Identify which cell holds the provided text, then report its (X, Y) central coordinate. 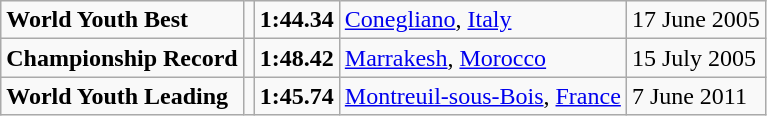
1:45.74 (296, 96)
World Youth Best (122, 20)
15 July 2005 (696, 58)
7 June 2011 (696, 96)
Montreuil-sous-Bois, France (482, 96)
Marrakesh, Morocco (482, 58)
17 June 2005 (696, 20)
Conegliano, Italy (482, 20)
World Youth Leading (122, 96)
1:48.42 (296, 58)
1:44.34 (296, 20)
Championship Record (122, 58)
